Scan for the cell matching the given text and deliver its [X, Y] coordinate at center. 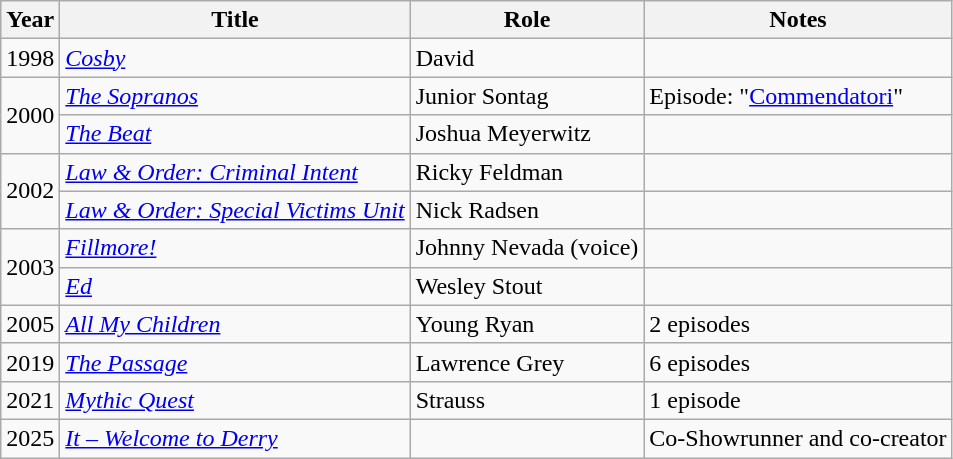
All My Children [235, 324]
Law & Order: Criminal Intent [235, 172]
2000 [30, 115]
Co-Showrunner and co-creator [798, 438]
2005 [30, 324]
Notes [798, 20]
The Beat [235, 134]
Mythic Quest [235, 400]
The Sopranos [235, 96]
6 episodes [798, 362]
Title [235, 20]
Lawrence Grey [527, 362]
Episode: "Commendatori" [798, 96]
Young Ryan [527, 324]
2002 [30, 191]
2021 [30, 400]
Nick Radsen [527, 210]
Cosby [235, 58]
Joshua Meyerwitz [527, 134]
1998 [30, 58]
2 episodes [798, 324]
Year [30, 20]
Ricky Feldman [527, 172]
Strauss [527, 400]
2003 [30, 267]
Ed [235, 286]
2025 [30, 438]
1 episode [798, 400]
Fillmore! [235, 248]
The Passage [235, 362]
Wesley Stout [527, 286]
Law & Order: Special Victims Unit [235, 210]
Johnny Nevada (voice) [527, 248]
It – Welcome to Derry [235, 438]
Role [527, 20]
2019 [30, 362]
David [527, 58]
Junior Sontag [527, 96]
